Locate the cell with the specified text and output its (x, y) center coordinate. 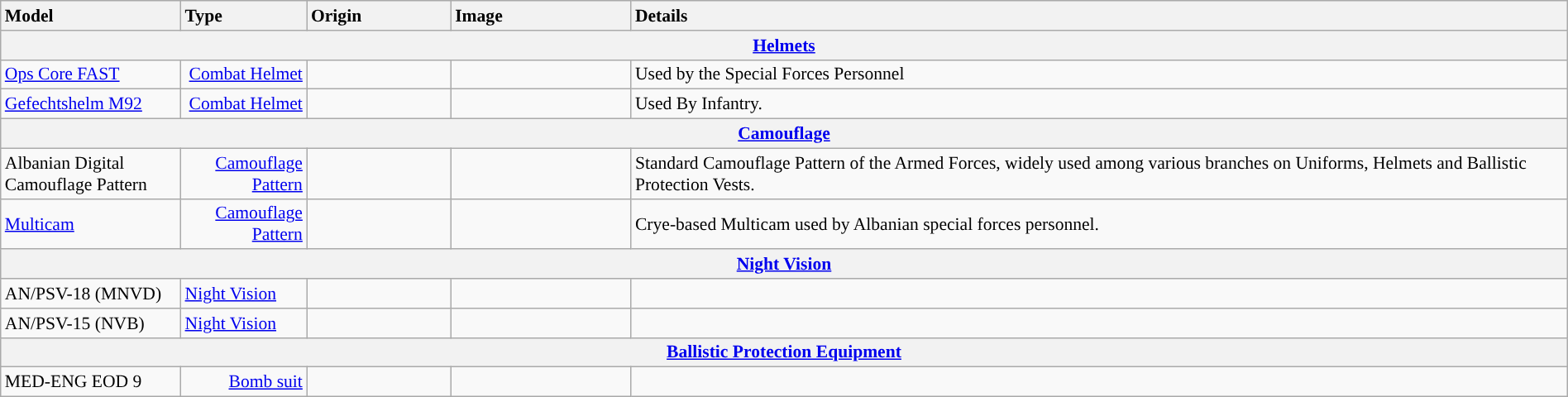
Multicam (91, 223)
Standard Camouflage Pattern of the Armed Forces, widely used among various branches on Uniforms, Helmets and Ballistic Protection Vests. (1099, 174)
Ballistic Protection Equipment (784, 352)
Crye-based Multicam used by Albanian special forces personnel. (1099, 223)
MED-ENG EOD 9 (91, 382)
Origin (379, 16)
Gefechtshelm M92 (91, 104)
Used by the Special Forces Personnel (1099, 74)
Bomb suit (244, 382)
AN/PSV-15 (NVB) (91, 323)
Type (244, 16)
Helmets (784, 45)
Image (541, 16)
Details (1099, 16)
Ops Core FAST (91, 74)
Model (91, 16)
Camouflage (784, 133)
AN/PSV-18 (MNVD) (91, 294)
Albanian Digital Camouflage Pattern (91, 174)
Used By Infantry. (1099, 104)
